Locate the cell with the specified text and output its [X, Y] center coordinate. 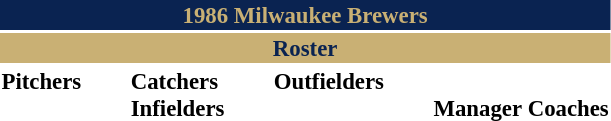
Roster [305, 48]
1986 Milwaukee Brewers [305, 15]
